Locate the cell with the specified text and output its (X, Y) center coordinate. 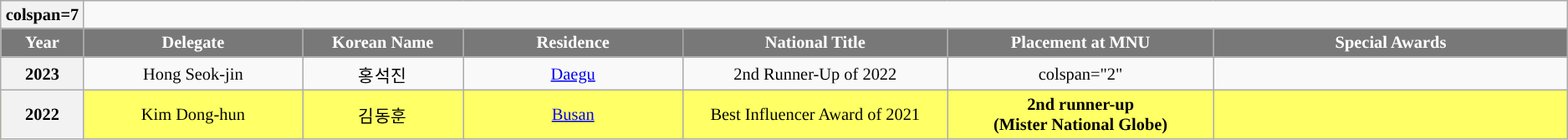
2nd Runner-Up of 2022 (815, 74)
Best Influencer Award of 2021 (815, 114)
2023 (42, 74)
2022 (42, 114)
Year (42, 43)
National Title (815, 43)
colspan=7 (42, 14)
김동훈 (383, 114)
2nd runner-up(Mister National Globe) (1080, 114)
Residence (573, 43)
홍석진 (383, 74)
Korean Name (383, 43)
Daegu (573, 74)
Special Awards (1391, 43)
Hong Seok-jin (192, 74)
colspan="2" (1080, 74)
Placement at MNU (1080, 43)
Busan (573, 114)
Delegate (192, 43)
Kim Dong-hun (192, 114)
